For the text-containing cell, return its midpoint in [X, Y] coordinate format. 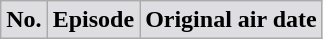
No. [24, 20]
Episode [93, 20]
Original air date [232, 20]
